Scan for the cell matching the given text and deliver its (X, Y) coordinate at center. 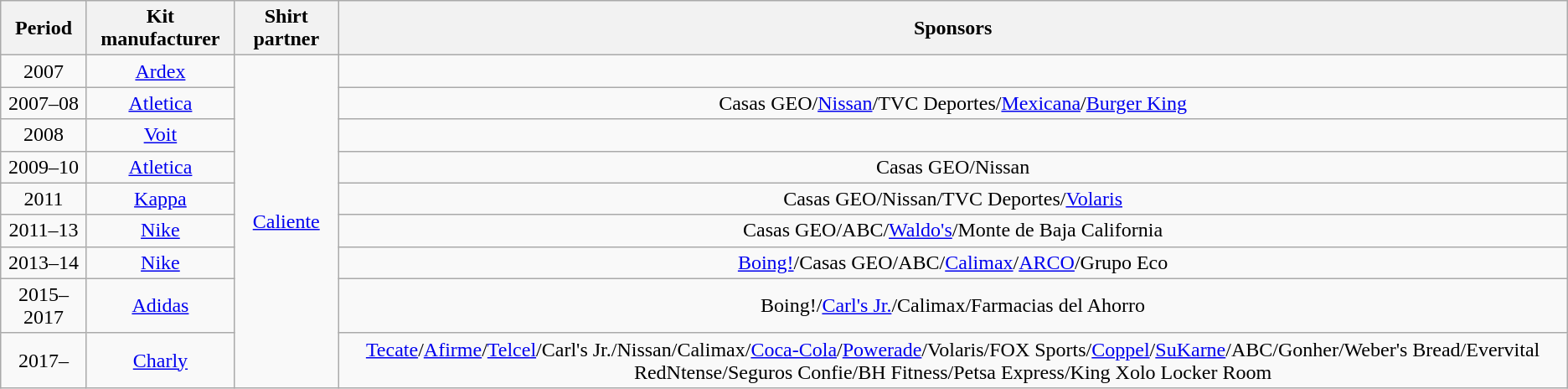
2011 (44, 199)
Casas GEO/Nissan/TVC Deportes/Mexicana/Burger King (953, 103)
2015–2017 (44, 305)
2013–14 (44, 262)
Period (44, 29)
Ardex (160, 71)
2017– (44, 360)
2008 (44, 135)
2009–10 (44, 167)
Kappa (160, 199)
2007 (44, 71)
Charly (160, 360)
Kit manufacturer (160, 29)
Adidas (160, 305)
Casas GEO/ABC/Waldo's/Monte de Baja California (953, 231)
Sponsors (953, 29)
Voit (160, 135)
Casas GEO/Nissan/TVC Deportes/Volaris (953, 199)
2011–13 (44, 231)
Caliente (286, 221)
2007–08 (44, 103)
Boing!/Casas GEO/ABC/Calimax/ARCO/Grupo Eco (953, 262)
Boing!/Carl's Jr./Calimax/Farmacias del Ahorro (953, 305)
Shirt partner (286, 29)
Casas GEO/Nissan (953, 167)
